Provide the [X, Y] coordinate of the cell's center where the given text is located.  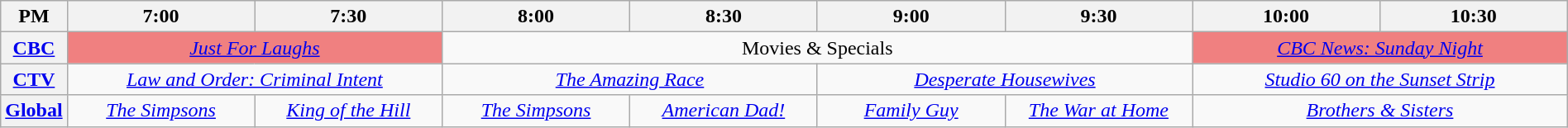
Global [34, 111]
10:30 [1474, 17]
The Amazing Race [630, 79]
Movies & Specials [817, 48]
Just For Laughs [255, 48]
CTV [34, 79]
9:30 [1098, 17]
American Dad! [723, 111]
9:00 [911, 17]
7:30 [349, 17]
8:00 [536, 17]
Law and Order: Criminal Intent [255, 79]
Studio 60 on the Sunset Strip [1379, 79]
PM [34, 17]
7:00 [160, 17]
8:30 [723, 17]
Family Guy [911, 111]
Desperate Housewives [1004, 79]
10:00 [1287, 17]
CBC News: Sunday Night [1379, 48]
Brothers & Sisters [1379, 111]
King of the Hill [349, 111]
CBC [34, 48]
The War at Home [1098, 111]
